From the cell containing the given text, extract its center point as (X, Y) coordinate. 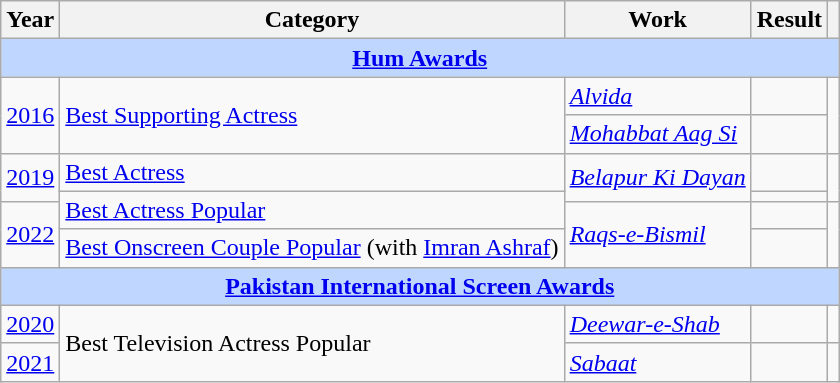
2022 (30, 234)
Best Actress (312, 172)
2021 (30, 362)
Sabaat (658, 362)
2019 (30, 178)
Hum Awards (420, 58)
Alvida (658, 96)
Best Onscreen Couple Popular (with Imran Ashraf) (312, 248)
2016 (30, 115)
Deewar-e-Shab (658, 324)
Result (789, 20)
Best Actress Popular (312, 210)
Year (30, 20)
Mohabbat Aag Si (658, 134)
Work (658, 20)
Best Television Actress Popular (312, 343)
Raqs-e-Bismil (658, 234)
Best Supporting Actress (312, 115)
Pakistan International Screen Awards (420, 286)
2020 (30, 324)
Belapur Ki Dayan (658, 178)
Category (312, 20)
